Output the (x, y) coordinate of the center of the cell containing the given text.  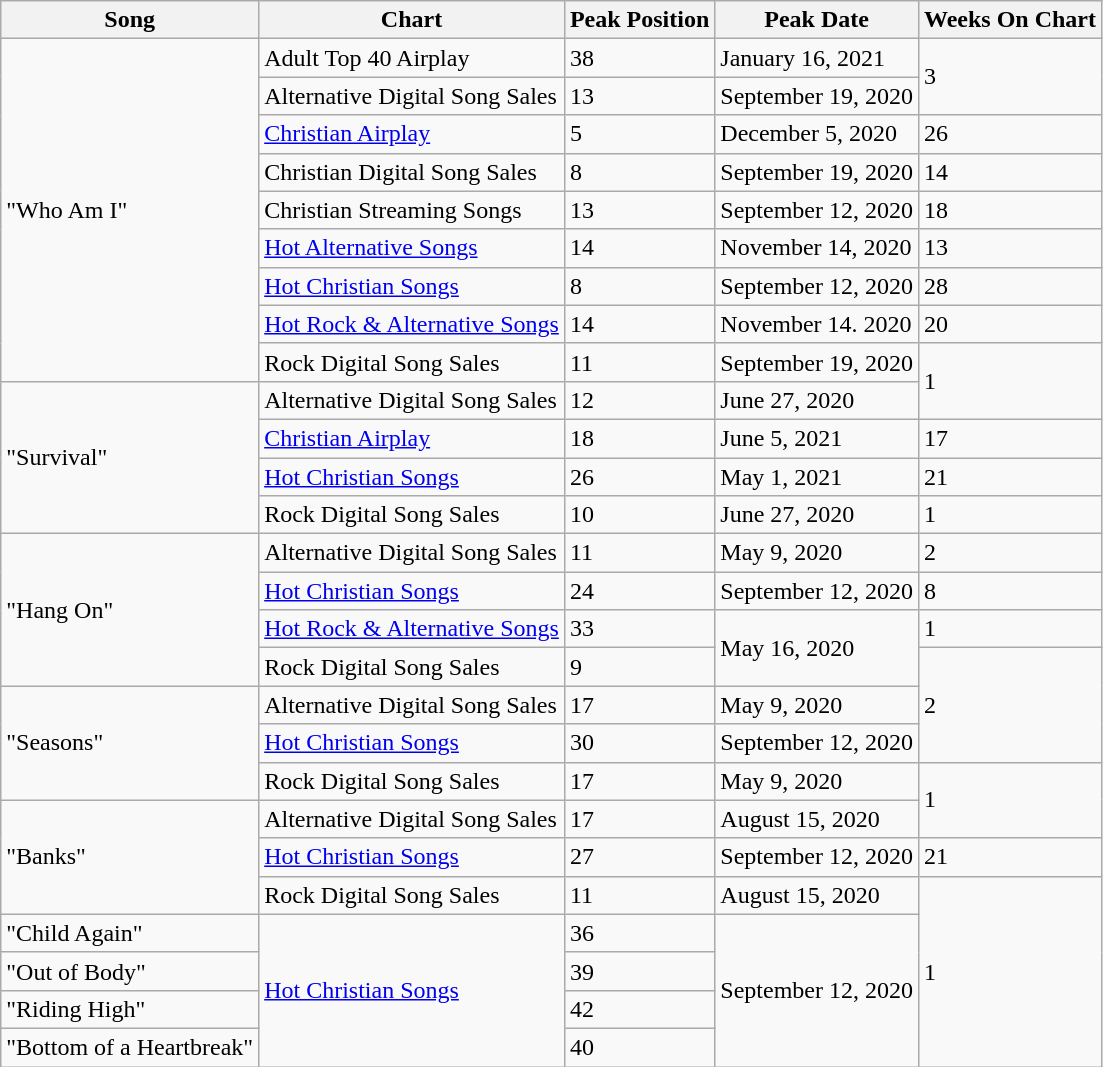
"Bottom of a Heartbreak" (130, 1047)
28 (1010, 286)
36 (639, 933)
"Out of Body" (130, 971)
10 (639, 515)
33 (639, 629)
27 (639, 857)
"Survival" (130, 457)
12 (639, 400)
"Seasons" (130, 743)
Adult Top 40 Airplay (412, 58)
June 5, 2021 (817, 438)
42 (639, 1009)
Christian Digital Song Sales (412, 172)
30 (639, 743)
December 5, 2020 (817, 134)
Song (130, 20)
24 (639, 591)
38 (639, 58)
"Banks" (130, 857)
"Who Am I" (130, 210)
40 (639, 1047)
May 16, 2020 (817, 648)
Chart (412, 20)
5 (639, 134)
Christian Streaming Songs (412, 210)
Hot Alternative Songs (412, 248)
"Riding High" (130, 1009)
9 (639, 667)
November 14, 2020 (817, 248)
20 (1010, 324)
November 14. 2020 (817, 324)
May 1, 2021 (817, 477)
39 (639, 971)
Peak Date (817, 20)
Peak Position (639, 20)
Weeks On Chart (1010, 20)
January 16, 2021 (817, 58)
3 (1010, 77)
"Child Again" (130, 933)
"Hang On" (130, 610)
